Determine the (X, Y) coordinate at the center of the cell enclosing the given text.  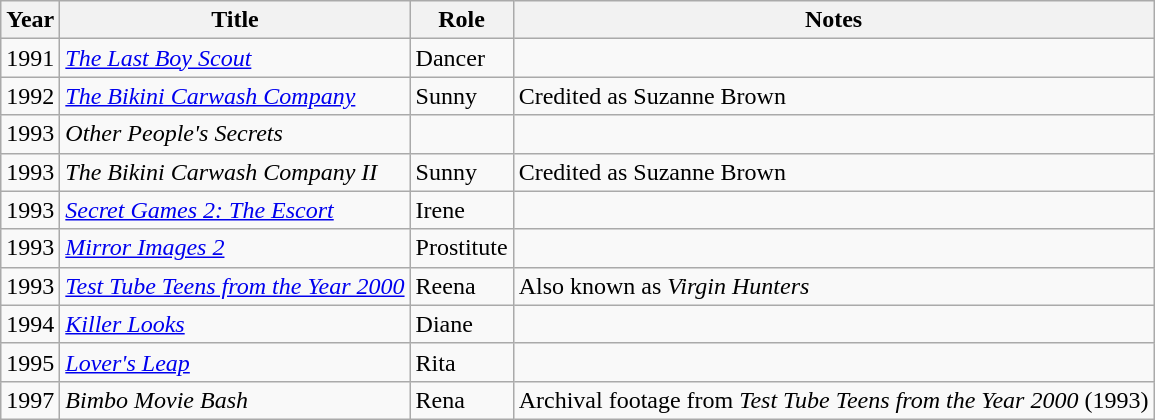
Secret Games 2: The Escort (235, 210)
The Bikini Carwash Company (235, 96)
1994 (30, 324)
Test Tube Teens from the Year 2000 (235, 286)
1997 (30, 400)
Lover's Leap (235, 362)
Archival footage from Test Tube Teens from the Year 2000 (1993) (834, 400)
Year (30, 20)
Reena (462, 286)
Diane (462, 324)
Also known as Virgin Hunters (834, 286)
Dancer (462, 58)
The Last Boy Scout (235, 58)
Mirror Images 2 (235, 248)
Rita (462, 362)
1995 (30, 362)
The Bikini Carwash Company II (235, 172)
Title (235, 20)
Bimbo Movie Bash (235, 400)
Notes (834, 20)
1992 (30, 96)
1991 (30, 58)
Role (462, 20)
Other People's Secrets (235, 134)
Prostitute (462, 248)
Killer Looks (235, 324)
Rena (462, 400)
Irene (462, 210)
